Provide the [x, y] coordinate of the cell's center where the given text is located.  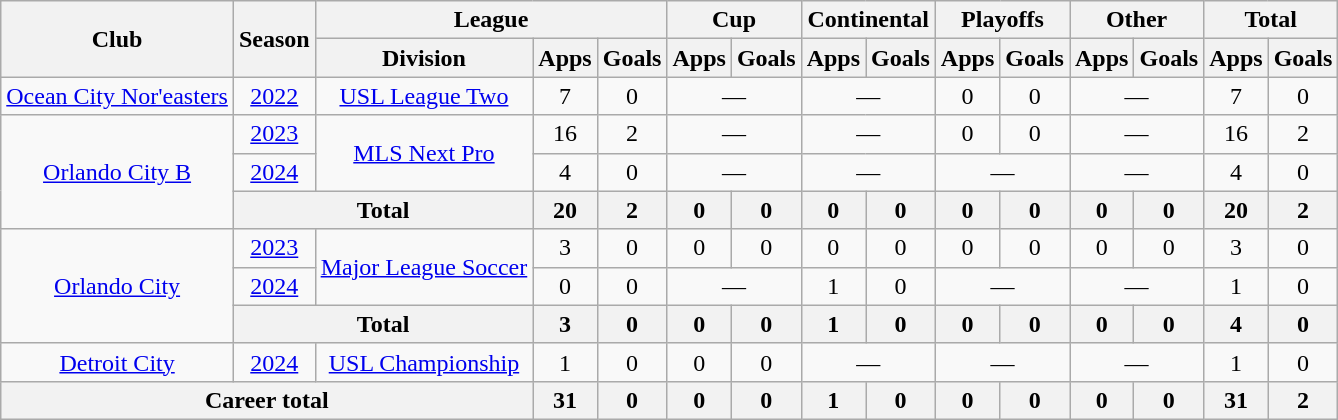
Orlando City [118, 286]
USL League Two [424, 96]
Continental [868, 20]
Ocean City Nor'easters [118, 96]
Season [274, 39]
Major League Soccer [424, 267]
Detroit City [118, 362]
MLS Next Pro [424, 153]
Division [424, 58]
Club [118, 39]
Career total [267, 400]
2022 [274, 96]
Playoffs [1002, 20]
Other [1137, 20]
USL Championship [424, 362]
Cup [734, 20]
League [491, 20]
Orlando City B [118, 172]
